Provide the (x, y) coordinate of the cell's center where the given text is located.  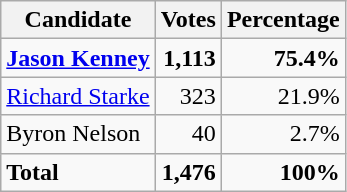
Byron Nelson (78, 134)
21.9% (283, 96)
2.7% (283, 134)
Votes (188, 20)
Percentage (283, 20)
Richard Starke (78, 96)
40 (188, 134)
100% (283, 172)
1,113 (188, 58)
Candidate (78, 20)
323 (188, 96)
Total (78, 172)
1,476 (188, 172)
75.4% (283, 58)
Jason Kenney (78, 58)
